Extract the [x, y] coordinate from the center of the cell holding the provided text.  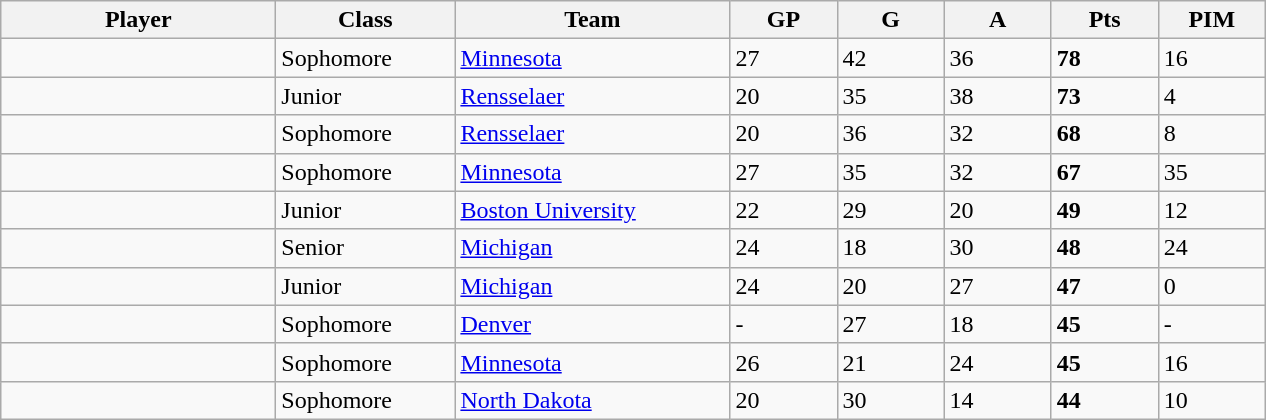
14 [998, 400]
North Dakota [592, 400]
68 [1104, 134]
Team [592, 20]
21 [890, 362]
0 [1212, 286]
29 [890, 210]
22 [784, 210]
47 [1104, 286]
49 [1104, 210]
26 [784, 362]
42 [890, 58]
10 [1212, 400]
Boston University [592, 210]
A [998, 20]
Class [366, 20]
G [890, 20]
44 [1104, 400]
48 [1104, 248]
GP [784, 20]
Player [138, 20]
12 [1212, 210]
Senior [366, 248]
PIM [1212, 20]
Denver [592, 324]
38 [998, 96]
4 [1212, 96]
8 [1212, 134]
73 [1104, 96]
67 [1104, 172]
78 [1104, 58]
Pts [1104, 20]
